Provide the (x, y) coordinate of the cell's center where the given text is located.  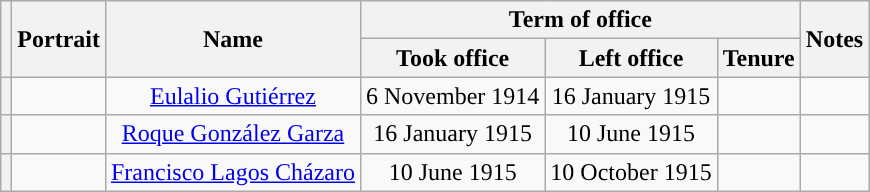
Name (232, 39)
Notes (834, 39)
Francisco Lagos Cházaro (232, 172)
Term of office (580, 20)
Eulalio Gutiérrez (232, 96)
Tenure (758, 58)
Portrait (59, 39)
Left office (631, 58)
10 October 1915 (631, 172)
6 November 1914 (452, 96)
Took office (452, 58)
Roque González Garza (232, 134)
